Locate the cell with the specified text and output its (X, Y) center coordinate. 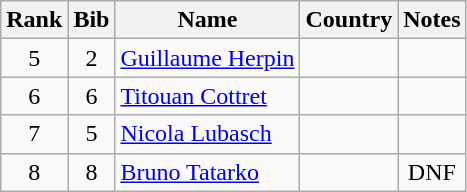
DNF (432, 172)
Notes (432, 20)
Titouan Cottret (208, 96)
7 (34, 134)
Guillaume Herpin (208, 58)
2 (92, 58)
Bib (92, 20)
Rank (34, 20)
Country (349, 20)
Bruno Tatarko (208, 172)
Name (208, 20)
Nicola Lubasch (208, 134)
